Capture the cell that displays the provided text and extract its [X, Y] central coordinate. 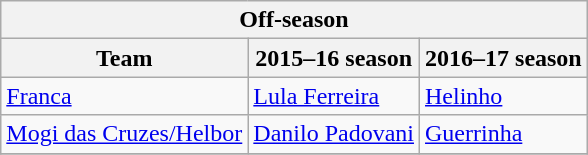
Franca [124, 96]
Mogi das Cruzes/Helbor [124, 134]
2015–16 season [334, 58]
Team [124, 58]
Lula Ferreira [334, 96]
Off-season [294, 20]
2016–17 season [504, 58]
Guerrinha [504, 134]
Danilo Padovani [334, 134]
Helinho [504, 96]
